Identify which cell holds the provided text, then report its (X, Y) central coordinate. 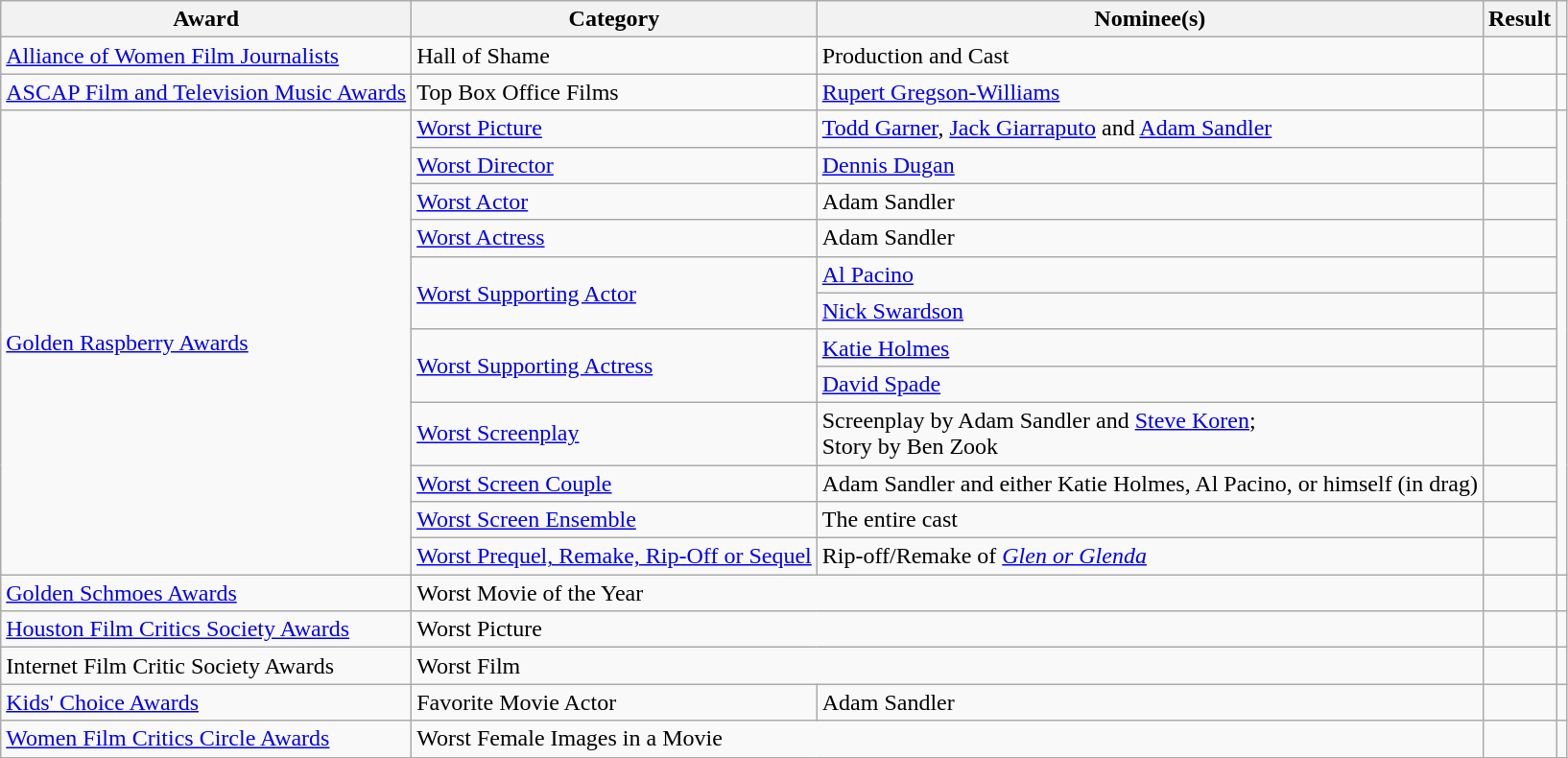
Worst Actor (614, 201)
Women Film Critics Circle Awards (206, 739)
Worst Screen Ensemble (614, 520)
Top Box Office Films (614, 92)
Result (1519, 19)
Worst Movie of the Year (948, 593)
Worst Prequel, Remake, Rip-Off or Sequel (614, 557)
Houston Film Critics Society Awards (206, 629)
Worst Screen Couple (614, 483)
Nick Swardson (1150, 311)
Worst Screenplay (614, 434)
Worst Actress (614, 238)
Award (206, 19)
ASCAP Film and Television Music Awards (206, 92)
Dennis Dugan (1150, 165)
Katie Holmes (1150, 347)
David Spade (1150, 384)
Worst Supporting Actor (614, 293)
Adam Sandler and either Katie Holmes, Al Pacino, or himself (in drag) (1150, 483)
Worst Director (614, 165)
Screenplay by Adam Sandler and Steve Koren; Story by Ben Zook (1150, 434)
Al Pacino (1150, 274)
Rip-off/Remake of Glen or Glenda (1150, 557)
Rupert Gregson-Williams (1150, 92)
Golden Raspberry Awards (206, 343)
Worst Female Images in a Movie (948, 739)
Todd Garner, Jack Giarraputo and Adam Sandler (1150, 129)
Alliance of Women Film Journalists (206, 56)
Favorite Movie Actor (614, 702)
Worst Film (948, 666)
Category (614, 19)
Golden Schmoes Awards (206, 593)
Production and Cast (1150, 56)
The entire cast (1150, 520)
Worst Supporting Actress (614, 366)
Kids' Choice Awards (206, 702)
Internet Film Critic Society Awards (206, 666)
Hall of Shame (614, 56)
Nominee(s) (1150, 19)
